Search for the cell housing the specified text and yield its [x, y] center coordinate. 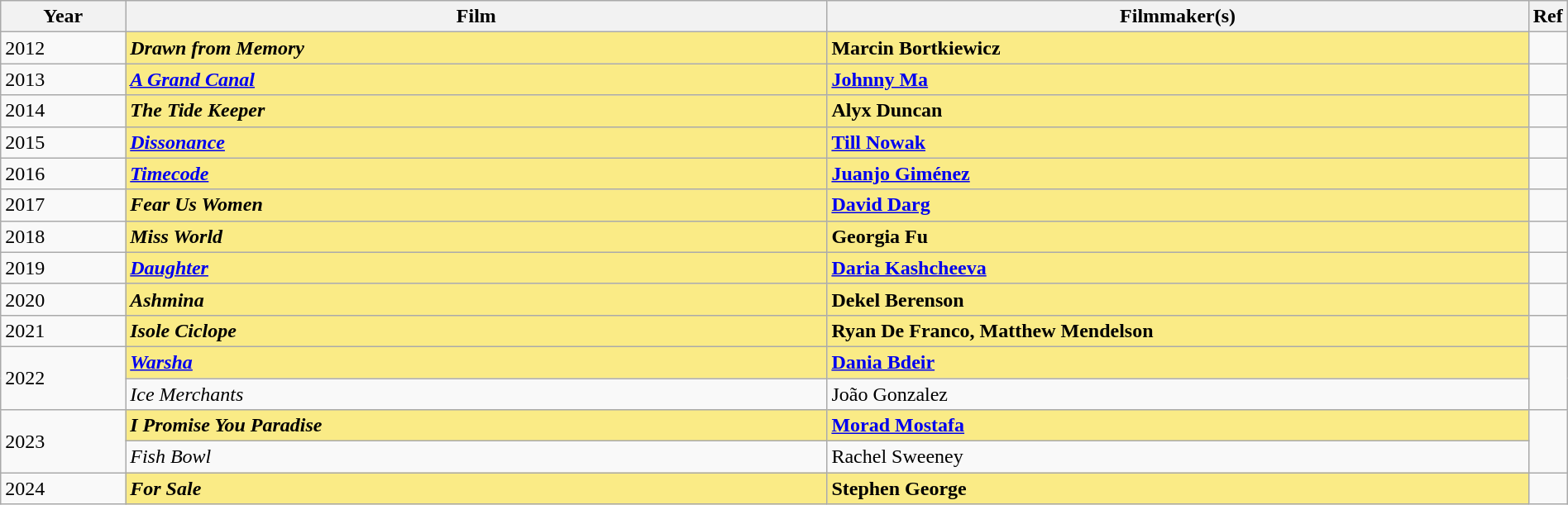
Juanjo Giménez [1178, 174]
Marcin Bortkiewicz [1178, 48]
Daria Kashcheeva [1178, 268]
2018 [63, 236]
2022 [63, 378]
Till Nowak [1178, 142]
João Gonzalez [1178, 394]
A Grand Canal [476, 79]
Isole Ciclope [476, 331]
Fish Bowl [476, 457]
Stephen George [1178, 488]
Morad Mostafa [1178, 426]
Daughter [476, 268]
2017 [63, 205]
2012 [63, 48]
Rachel Sweeney [1178, 457]
2014 [63, 111]
Johnny Ma [1178, 79]
Drawn from Memory [476, 48]
Georgia Fu [1178, 236]
2019 [63, 268]
Filmmaker(s) [1178, 17]
I Promise You Paradise [476, 426]
David Darg [1178, 205]
The Tide Keeper [476, 111]
2016 [63, 174]
Ashmina [476, 299]
Year [63, 17]
2020 [63, 299]
Fear Us Women [476, 205]
Miss World [476, 236]
2024 [63, 488]
Ice Merchants [476, 394]
2021 [63, 331]
Ryan De Franco, Matthew Mendelson [1178, 331]
Dekel Berenson [1178, 299]
Timecode [476, 174]
2023 [63, 441]
For Sale [476, 488]
Alyx Duncan [1178, 111]
Ref [1548, 17]
Dissonance [476, 142]
2013 [63, 79]
Warsha [476, 362]
Dania Bdeir [1178, 362]
Film [476, 17]
2015 [63, 142]
